Capture the cell that displays the provided text and extract its [x, y] central coordinate. 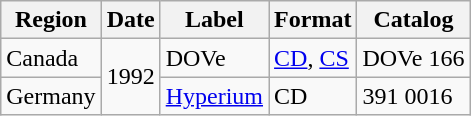
Catalog [414, 20]
Label [214, 20]
CD, CS [313, 58]
DOVe [214, 58]
DOVe 166 [414, 58]
Region [51, 20]
Format [313, 20]
CD [313, 96]
Canada [51, 58]
Germany [51, 96]
1992 [130, 77]
Hyperium [214, 96]
Date [130, 20]
391 0016 [414, 96]
